Detect which cell encompasses the target text, then output its (X, Y) center coordinate. 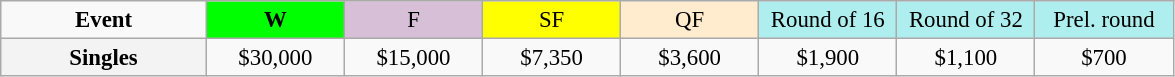
Singles (104, 58)
$15,000 (413, 58)
W (275, 20)
Prel. round (1104, 20)
Round of 32 (966, 20)
QF (690, 20)
SF (552, 20)
$7,350 (552, 58)
$1,900 (828, 58)
$30,000 (275, 58)
$3,600 (690, 58)
$1,100 (966, 58)
Event (104, 20)
Round of 16 (828, 20)
$700 (1104, 58)
F (413, 20)
